Detect which cell encompasses the target text, then output its (x, y) center coordinate. 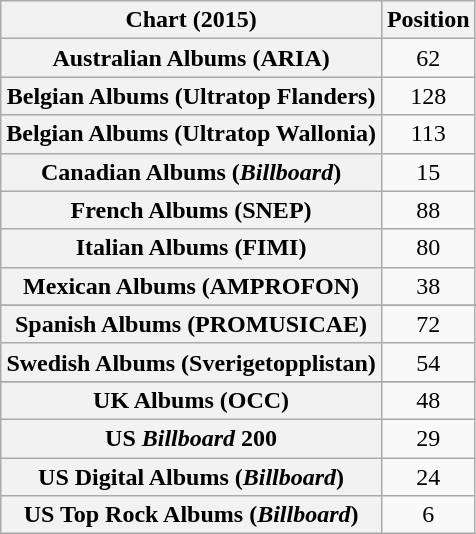
6 (428, 515)
Belgian Albums (Ultratop Flanders) (192, 96)
72 (428, 324)
Italian Albums (FIMI) (192, 248)
US Digital Albums (Billboard) (192, 477)
Australian Albums (ARIA) (192, 58)
Canadian Albums (Billboard) (192, 172)
48 (428, 400)
24 (428, 477)
62 (428, 58)
Mexican Albums (AMPROFON) (192, 286)
128 (428, 96)
Position (428, 20)
54 (428, 362)
80 (428, 248)
Spanish Albums (PROMUSICAE) (192, 324)
38 (428, 286)
113 (428, 134)
French Albums (SNEP) (192, 210)
Belgian Albums (Ultratop Wallonia) (192, 134)
US Top Rock Albums (Billboard) (192, 515)
29 (428, 438)
Chart (2015) (192, 20)
Swedish Albums (Sverigetopplistan) (192, 362)
US Billboard 200 (192, 438)
88 (428, 210)
UK Albums (OCC) (192, 400)
15 (428, 172)
